Determine the (x, y) coordinate at the center of the cell enclosing the given text.  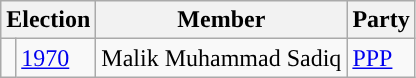
Malik Muhammad Sadiq (222, 58)
PPP (381, 58)
Party (381, 20)
Member (222, 20)
1970 (56, 58)
Election (48, 20)
